Pinpoint the cell where the given text exists, returning its (X, Y) midpoint coordinate. 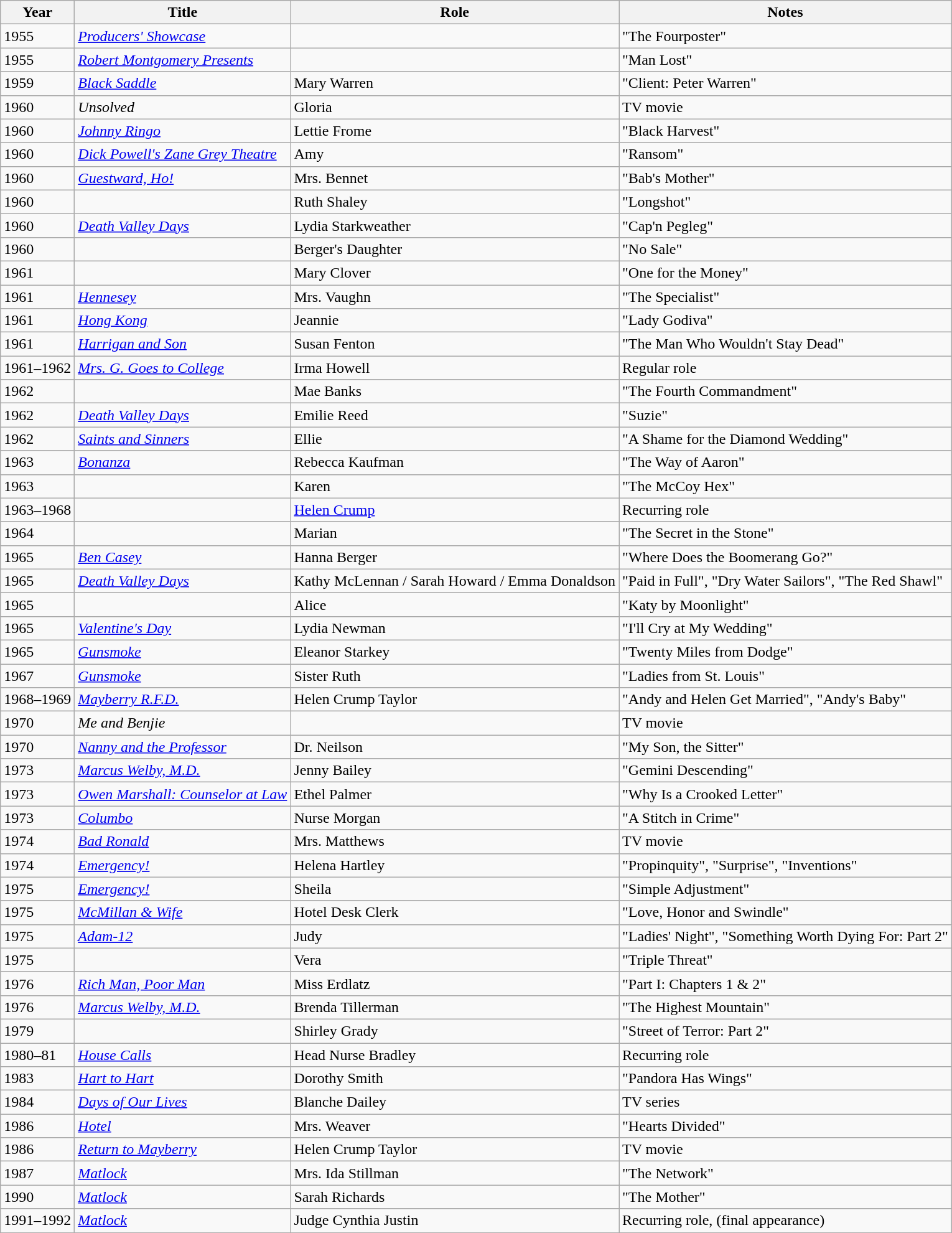
"One for the Money" (785, 273)
Mayberry R.F.D. (183, 700)
Ellie (455, 439)
"Ransom" (785, 154)
Karen (455, 486)
Jeannie (455, 321)
"The Fourposter" (785, 36)
Regular role (785, 368)
"I'll Cry at My Wedding" (785, 628)
Ben Casey (183, 557)
TV series (785, 1102)
Valentine's Day (183, 628)
Hanna Berger (455, 557)
Me and Benjie (183, 723)
"The Network" (785, 1173)
Mae Banks (455, 391)
Ethel Palmer (455, 794)
Year (37, 12)
"Katy by Moonlight" (785, 604)
1968–1969 (37, 700)
Adam-12 (183, 936)
Hennesey (183, 297)
"Client: Peter Warren" (785, 83)
Irma Howell (455, 368)
Columbo (183, 818)
"Hearts Divided" (785, 1126)
Harrigan and Son (183, 344)
Bad Ronald (183, 842)
Sister Ruth (455, 675)
"Love, Honor and Swindle" (785, 912)
Jenny Bailey (455, 771)
Return to Mayberry (183, 1150)
1963–1968 (37, 510)
1980–81 (37, 1055)
"Paid in Full", "Dry Water Sailors", "The Red Shawl" (785, 581)
Hart to Hart (183, 1079)
Black Saddle (183, 83)
"Lady Godiva" (785, 321)
"Street of Terror: Part 2" (785, 1031)
"The Specialist" (785, 297)
1964 (37, 533)
Rebecca Kaufman (455, 462)
Saints and Sinners (183, 439)
Kathy McLennan / Sarah Howard / Emma Donaldson (455, 581)
Hotel Desk Clerk (455, 912)
"Part I: Chapters 1 & 2" (785, 983)
Mrs. Ida Stillman (455, 1173)
Emilie Reed (455, 415)
Helena Hartley (455, 865)
"Bab's Mother" (785, 178)
Rich Man, Poor Man (183, 983)
Blanche Dailey (455, 1102)
"Simple Adjustment" (785, 889)
"A Stitch in Crime" (785, 818)
"Where Does the Boomerang Go?" (785, 557)
"A Shame for the Diamond Wedding" (785, 439)
"The Man Who Wouldn't Stay Dead" (785, 344)
Dick Powell's Zane Grey Theatre (183, 154)
Role (455, 12)
Judge Cynthia Justin (455, 1221)
"The Secret in the Stone" (785, 533)
1990 (37, 1197)
Mary Clover (455, 273)
Unsolved (183, 107)
"Gemini Descending" (785, 771)
"Why Is a Crooked Letter" (785, 794)
"Longshot" (785, 202)
Judy (455, 936)
Gloria (455, 107)
"Ladies' Night", "Something Worth Dying For: Part 2" (785, 936)
Mrs. Vaughn (455, 297)
"Ladies from St. Louis" (785, 675)
1987 (37, 1173)
Producers' Showcase (183, 36)
Lettie Frome (455, 131)
Miss Erdlatz (455, 983)
"Man Lost" (785, 60)
Bonanza (183, 462)
Title (183, 12)
Guestward, Ho! (183, 178)
Mrs. Bennet (455, 178)
Mrs. G. Goes to College (183, 368)
Johnny Ringo (183, 131)
Helen Crump (455, 510)
"Black Harvest" (785, 131)
Nanny and the Professor (183, 747)
Dorothy Smith (455, 1079)
Head Nurse Bradley (455, 1055)
Vera (455, 960)
McMillan & Wife (183, 912)
Susan Fenton (455, 344)
Dr. Neilson (455, 747)
"My Son, the Sitter" (785, 747)
"Pandora Has Wings" (785, 1079)
Owen Marshall: Counselor at Law (183, 794)
Mary Warren (455, 83)
Brenda Tillerman (455, 1007)
"Triple Threat" (785, 960)
Ruth Shaley (455, 202)
1967 (37, 675)
Eleanor Starkey (455, 652)
Sheila (455, 889)
Recurring role, (final appearance) (785, 1221)
Nurse Morgan (455, 818)
Alice (455, 604)
"Andy and Helen Get Married", "Andy's Baby" (785, 700)
Amy (455, 154)
1984 (37, 1102)
Shirley Grady (455, 1031)
"Suzie" (785, 415)
1979 (37, 1031)
"Cap'n Pegleg" (785, 225)
"The Mother" (785, 1197)
Mrs. Weaver (455, 1126)
Hong Kong (183, 321)
Days of Our Lives (183, 1102)
Notes (785, 12)
"No Sale" (785, 249)
Lydia Starkweather (455, 225)
Lydia Newman (455, 628)
"The Highest Mountain" (785, 1007)
"The McCoy Hex" (785, 486)
1961–1962 (37, 368)
Berger's Daughter (455, 249)
Hotel (183, 1126)
1991–1992 (37, 1221)
Marian (455, 533)
1959 (37, 83)
"Twenty Miles from Dodge" (785, 652)
Sarah Richards (455, 1197)
"The Fourth Commandment" (785, 391)
Mrs. Matthews (455, 842)
Robert Montgomery Presents (183, 60)
"The Way of Aaron" (785, 462)
House Calls (183, 1055)
"Propinquity", "Surprise", "Inventions" (785, 865)
1983 (37, 1079)
